Return the (X, Y) coordinate for the center point of the cell that contains the specified text.  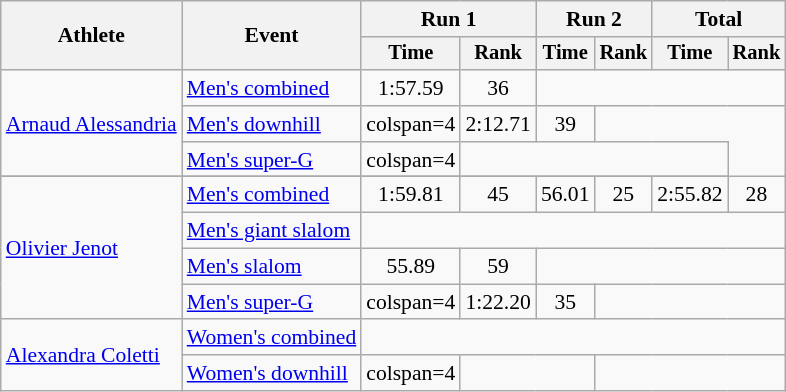
Run 2 (594, 19)
59 (498, 267)
25 (624, 195)
1:22.20 (498, 302)
45 (498, 195)
55.89 (410, 267)
2:55.82 (690, 195)
Men's slalom (272, 267)
Arnaud Alessandria (92, 124)
Alexandra Coletti (92, 356)
28 (757, 195)
1:59.81 (410, 195)
Men's giant slalom (272, 231)
Event (272, 36)
39 (566, 124)
Total (718, 19)
Athlete (92, 36)
Women's combined (272, 338)
Olivier Jenot (92, 248)
56.01 (566, 195)
2:12.71 (498, 124)
Women's downhill (272, 373)
Men's downhill (272, 124)
35 (566, 302)
1:57.59 (410, 88)
36 (498, 88)
Run 1 (448, 19)
